Detect which cell encompasses the target text, then output its (x, y) center coordinate. 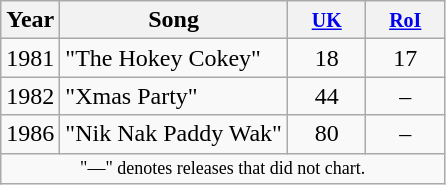
"—" denotes releases that did not chart. (223, 168)
18 (326, 58)
RoI (406, 20)
44 (326, 96)
17 (406, 58)
80 (326, 134)
"Xmas Party" (174, 96)
Year (30, 20)
UK (326, 20)
1981 (30, 58)
1986 (30, 134)
Song (174, 20)
"The Hokey Cokey" (174, 58)
1982 (30, 96)
"Nik Nak Paddy Wak" (174, 134)
